Detect which cell encompasses the target text, then output its [x, y] center coordinate. 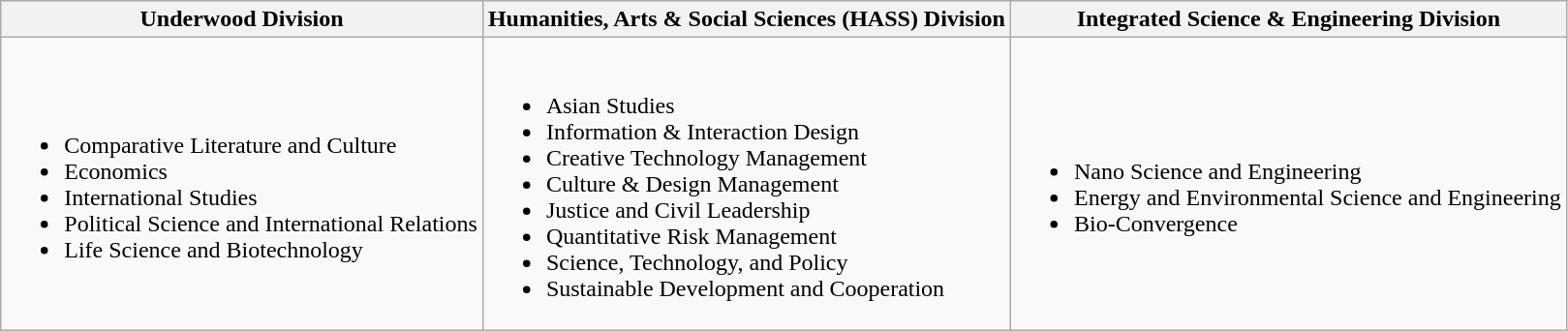
Nano Science and EngineeringEnergy and Environmental Science and EngineeringBio-Convergence [1288, 184]
Humanities, Arts & Social Sciences (HASS) Division [746, 19]
Comparative Literature and CultureEconomicsInternational StudiesPolitical Science and International RelationsLife Science and Biotechnology [242, 184]
Underwood Division [242, 19]
Integrated Science & Engineering Division [1288, 19]
